Provide the (X, Y) coordinate of the cell's center where the given text is located.  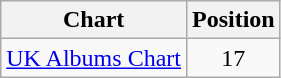
17 (233, 58)
UK Albums Chart (94, 58)
Position (233, 20)
Chart (94, 20)
